From the cell containing the given text, extract its center point as [X, Y] coordinate. 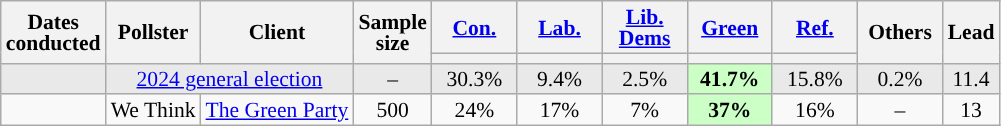
2.5% [644, 78]
Pollster [154, 32]
0.2% [900, 78]
30.3% [474, 78]
Samplesize [392, 32]
Lib. Dems [644, 27]
We Think [154, 110]
2024 general election [230, 78]
Others [900, 32]
Lab. [560, 27]
Client [278, 32]
15.8% [814, 78]
41.7% [730, 78]
11.4 [972, 78]
Green [730, 27]
Con. [474, 27]
9.4% [560, 78]
Lead [972, 32]
37% [730, 110]
Ref. [814, 27]
16% [814, 110]
13 [972, 110]
7% [644, 110]
17% [560, 110]
500 [392, 110]
Datesconducted [54, 32]
The Green Party [278, 110]
24% [474, 110]
